From the cell containing the given text, extract its center point as (x, y) coordinate. 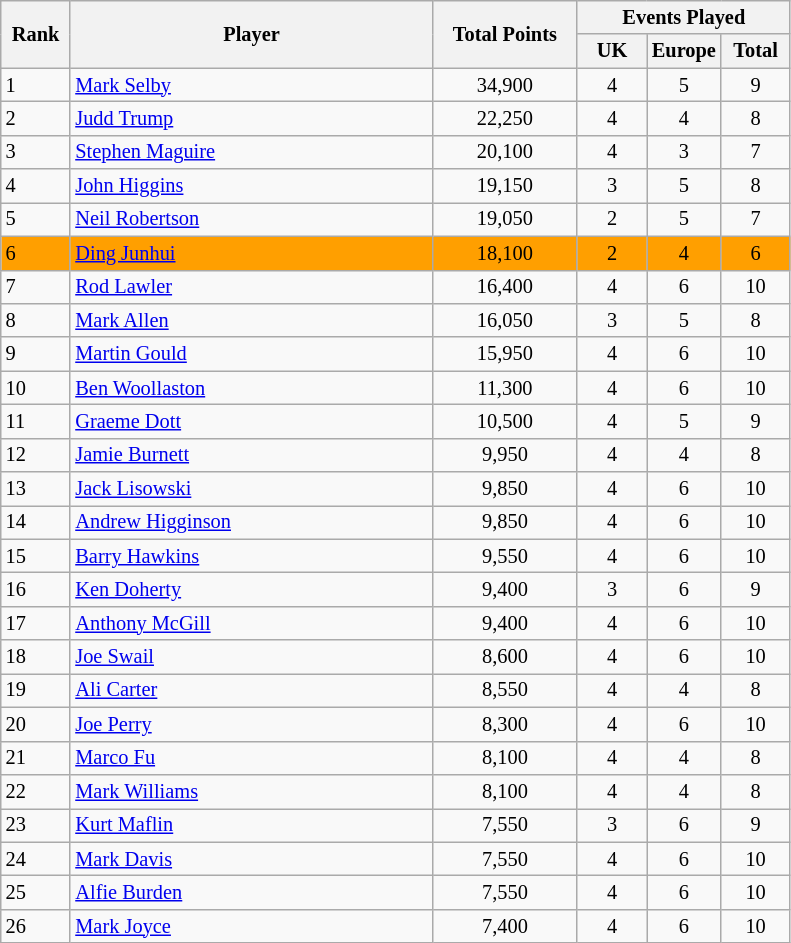
Europe (684, 51)
Player (251, 34)
9,550 (506, 556)
8,550 (506, 690)
16,400 (506, 287)
17 (36, 623)
Andrew Higginson (251, 522)
Rank (36, 34)
19,150 (506, 186)
8,300 (506, 724)
24 (36, 859)
14 (36, 522)
1 (36, 85)
34,900 (506, 85)
Alfie Burden (251, 892)
Ali Carter (251, 690)
Jamie Burnett (251, 455)
Anthony McGill (251, 623)
20 (36, 724)
Graeme Dott (251, 421)
Total (756, 51)
Ding Junhui (251, 253)
Ken Doherty (251, 589)
13 (36, 489)
21 (36, 758)
16 (36, 589)
Ben Woollaston (251, 388)
11 (36, 421)
John Higgins (251, 186)
Joe Swail (251, 657)
8,600 (506, 657)
Kurt Maflin (251, 825)
Mark Selby (251, 85)
Mark Davis (251, 859)
Mark Allen (251, 320)
Judd Trump (251, 118)
19,050 (506, 219)
11,300 (506, 388)
Events Played (684, 17)
26 (36, 926)
9,950 (506, 455)
16,050 (506, 320)
19 (36, 690)
15,950 (506, 354)
7,400 (506, 926)
10,500 (506, 421)
12 (36, 455)
15 (36, 556)
Total Points (506, 34)
Marco Fu (251, 758)
Martin Gould (251, 354)
Neil Robertson (251, 219)
Mark Joyce (251, 926)
18,100 (506, 253)
Jack Lisowski (251, 489)
Joe Perry (251, 724)
20,100 (506, 152)
22,250 (506, 118)
25 (36, 892)
Barry Hawkins (251, 556)
Mark Williams (251, 791)
Stephen Maguire (251, 152)
22 (36, 791)
23 (36, 825)
UK (612, 51)
18 (36, 657)
Rod Lawler (251, 287)
